Capture the cell that displays the provided text and extract its (X, Y) central coordinate. 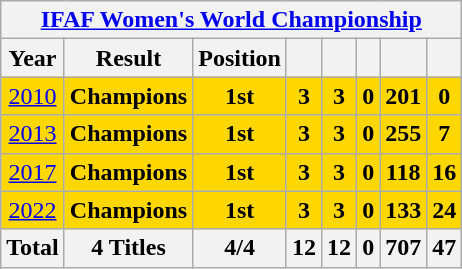
2010 (33, 96)
2022 (33, 210)
201 (404, 96)
IFAF Women's World Championship (232, 20)
24 (444, 210)
16 (444, 172)
133 (404, 210)
4/4 (240, 248)
255 (404, 134)
Position (240, 58)
4 Titles (128, 248)
707 (404, 248)
2017 (33, 172)
47 (444, 248)
Result (128, 58)
7 (444, 134)
Year (33, 58)
Total (33, 248)
118 (404, 172)
2013 (33, 134)
